Find where the given text appears and provide that cell's center as (x, y) coordinate. 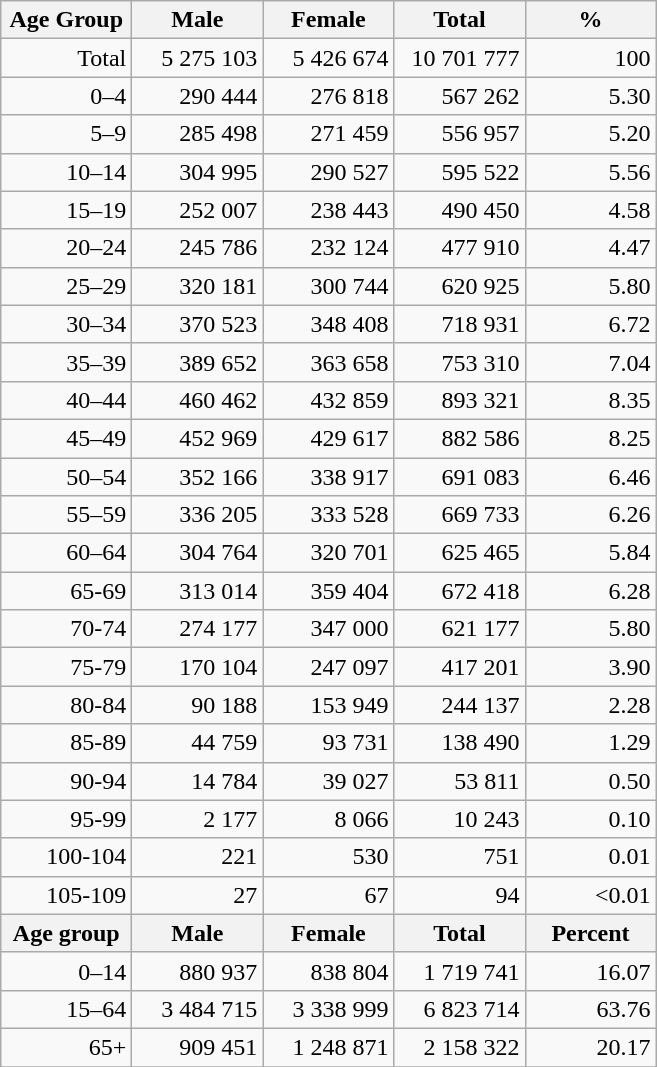
691 083 (460, 477)
Age Group (66, 20)
753 310 (460, 362)
5.56 (590, 172)
452 969 (198, 438)
138 490 (460, 743)
60–64 (66, 553)
672 418 (460, 591)
67 (328, 895)
7.04 (590, 362)
238 443 (328, 210)
274 177 (198, 629)
94 (460, 895)
348 408 (328, 324)
718 931 (460, 324)
53 811 (460, 781)
247 097 (328, 667)
5.84 (590, 553)
252 007 (198, 210)
333 528 (328, 515)
221 (198, 857)
909 451 (198, 1047)
<0.01 (590, 895)
347 000 (328, 629)
25–29 (66, 286)
10 701 777 (460, 58)
90-94 (66, 781)
45–49 (66, 438)
93 731 (328, 743)
6 823 714 (460, 1009)
30–34 (66, 324)
105-109 (66, 895)
556 957 (460, 134)
80-84 (66, 705)
14 784 (198, 781)
530 (328, 857)
338 917 (328, 477)
285 498 (198, 134)
5 426 674 (328, 58)
16.07 (590, 971)
490 450 (460, 210)
40–44 (66, 400)
244 137 (460, 705)
271 459 (328, 134)
477 910 (460, 248)
10–14 (66, 172)
6.28 (590, 591)
85-89 (66, 743)
6.46 (590, 477)
10 243 (460, 819)
313 014 (198, 591)
2 177 (198, 819)
336 205 (198, 515)
8.25 (590, 438)
5 275 103 (198, 58)
567 262 (460, 96)
153 949 (328, 705)
751 (460, 857)
% (590, 20)
15–64 (66, 1009)
363 658 (328, 362)
460 462 (198, 400)
75-79 (66, 667)
320 701 (328, 553)
359 404 (328, 591)
300 744 (328, 286)
5.30 (590, 96)
20–24 (66, 248)
276 818 (328, 96)
27 (198, 895)
304 995 (198, 172)
370 523 (198, 324)
320 181 (198, 286)
100 (590, 58)
Percent (590, 933)
Age group (66, 933)
893 321 (460, 400)
5–9 (66, 134)
100-104 (66, 857)
44 759 (198, 743)
290 444 (198, 96)
2 158 322 (460, 1047)
625 465 (460, 553)
65-69 (66, 591)
620 925 (460, 286)
50–54 (66, 477)
170 104 (198, 667)
882 586 (460, 438)
432 859 (328, 400)
90 188 (198, 705)
3.90 (590, 667)
15–19 (66, 210)
290 527 (328, 172)
39 027 (328, 781)
1 719 741 (460, 971)
3 484 715 (198, 1009)
389 652 (198, 362)
4.47 (590, 248)
2.28 (590, 705)
352 166 (198, 477)
669 733 (460, 515)
1.29 (590, 743)
95-99 (66, 819)
35–39 (66, 362)
0–4 (66, 96)
417 201 (460, 667)
232 124 (328, 248)
621 177 (460, 629)
5.20 (590, 134)
245 786 (198, 248)
63.76 (590, 1009)
595 522 (460, 172)
20.17 (590, 1047)
0.10 (590, 819)
1 248 871 (328, 1047)
6.26 (590, 515)
429 617 (328, 438)
4.58 (590, 210)
8 066 (328, 819)
0.50 (590, 781)
304 764 (198, 553)
55–59 (66, 515)
838 804 (328, 971)
8.35 (590, 400)
3 338 999 (328, 1009)
0–14 (66, 971)
65+ (66, 1047)
880 937 (198, 971)
0.01 (590, 857)
70-74 (66, 629)
6.72 (590, 324)
